Determine the [X, Y] coordinate at the center of the cell enclosing the given text.  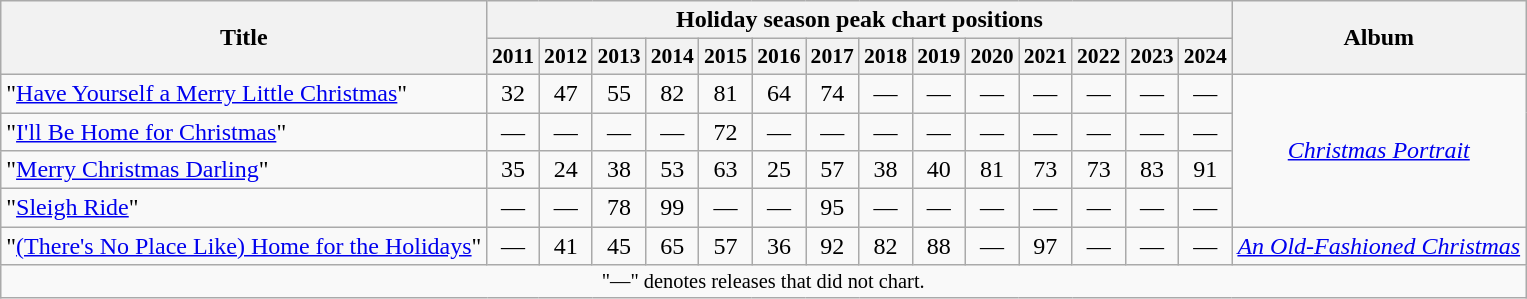
Album [1379, 38]
2024 [1206, 57]
95 [832, 208]
"I'll Be Home for Christmas" [244, 131]
72 [726, 131]
99 [672, 208]
41 [566, 246]
83 [1152, 170]
2015 [726, 57]
45 [618, 246]
2014 [672, 57]
36 [778, 246]
An Old-Fashioned Christmas [1379, 246]
"—" denotes releases that did not chart. [764, 282]
2013 [618, 57]
35 [513, 170]
2022 [1098, 57]
2021 [1046, 57]
65 [672, 246]
"Merry Christmas Darling" [244, 170]
47 [566, 93]
"(There's No Place Like) Home for the Holidays" [244, 246]
Christmas Portrait [1379, 150]
2019 [938, 57]
2023 [1152, 57]
2018 [886, 57]
64 [778, 93]
97 [1046, 246]
"Have Yourself a Merry Little Christmas" [244, 93]
91 [1206, 170]
2020 [992, 57]
2017 [832, 57]
2012 [566, 57]
2016 [778, 57]
24 [566, 170]
88 [938, 246]
53 [672, 170]
74 [832, 93]
2011 [513, 57]
55 [618, 93]
63 [726, 170]
92 [832, 246]
25 [778, 170]
40 [938, 170]
78 [618, 208]
32 [513, 93]
"Sleigh Ride" [244, 208]
Title [244, 38]
Holiday season peak chart positions [860, 20]
